Determine the (x, y) coordinate at the center of the cell enclosing the given text.  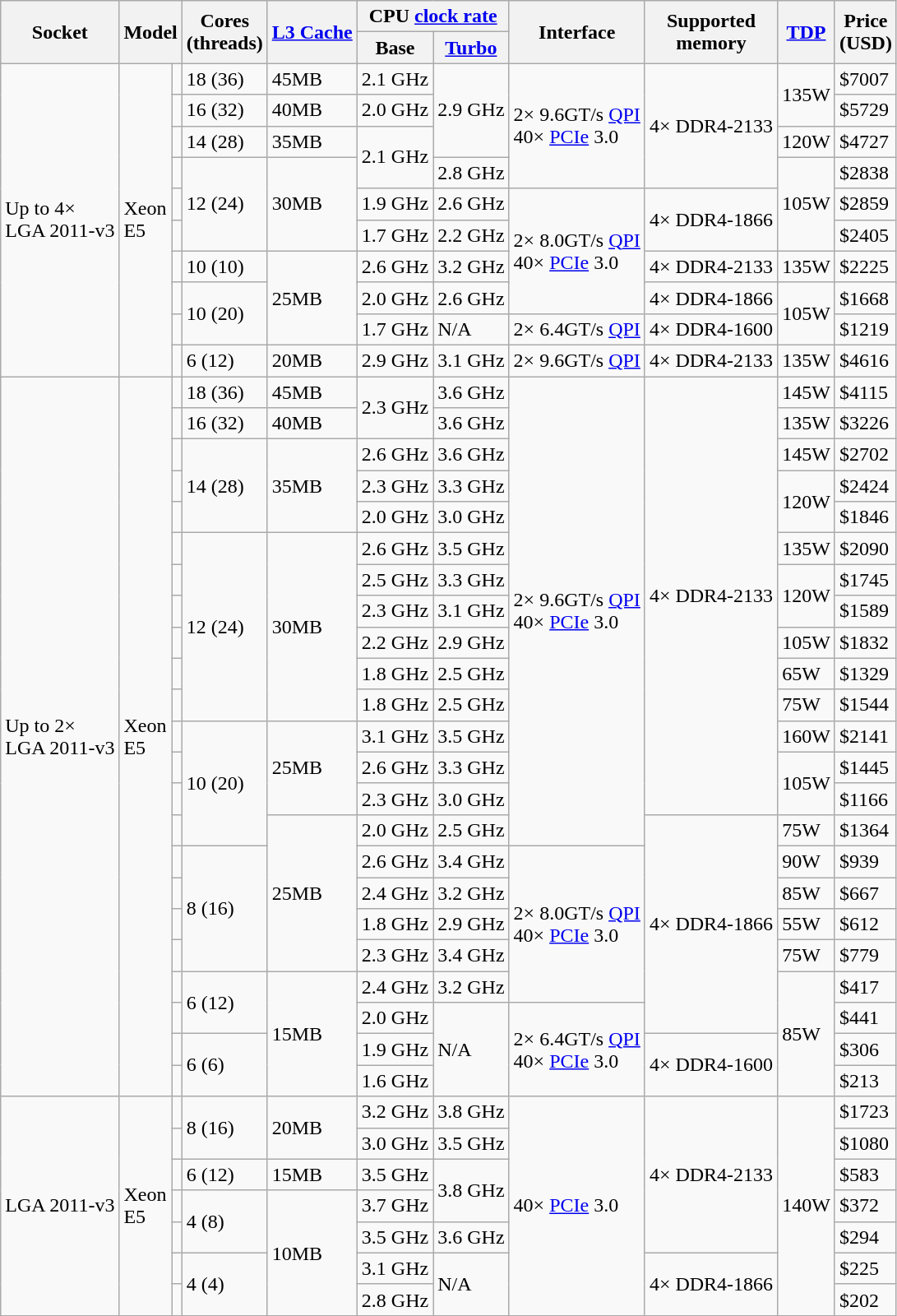
Socket (60, 32)
$372 (865, 1206)
$441 (865, 1018)
2× 6.4GT/s QPI40× PCIe 3.0 (577, 1050)
2× 9.6GT/s QPI (577, 360)
Base (395, 48)
$5729 (865, 110)
65W (807, 674)
$939 (865, 861)
Price(USD) (865, 32)
$213 (865, 1081)
$1668 (865, 298)
$7007 (865, 79)
Model (150, 32)
$1589 (865, 611)
$2424 (865, 486)
$2405 (865, 235)
$667 (865, 892)
6 (6) (224, 1065)
$583 (865, 1175)
$1723 (865, 1112)
$4727 (865, 141)
$1329 (865, 674)
140W (807, 1206)
$306 (865, 1050)
4 (4) (224, 1284)
$225 (865, 1268)
Cores(threads) (224, 32)
$1846 (865, 517)
Supportedmemory (710, 32)
10 (10) (224, 266)
$4616 (865, 360)
LGA 2011-v3 (60, 1206)
$1364 (865, 830)
$612 (865, 924)
CPU clock rate (432, 16)
$1544 (865, 705)
$417 (865, 987)
Interface (577, 32)
Turbo (471, 48)
TDP (807, 32)
$1445 (865, 767)
$1745 (865, 580)
40× PCIe 3.0 (577, 1206)
$4115 (865, 392)
3.7 GHz (395, 1206)
$779 (865, 956)
1.6 GHz (395, 1081)
Up to 4×LGA 2011-v3 (60, 220)
$2838 (865, 173)
Up to 2×LGA 2011-v3 (60, 737)
$2141 (865, 736)
$2702 (865, 455)
160W (807, 736)
$1166 (865, 799)
$2859 (865, 204)
$1080 (865, 1143)
$2090 (865, 549)
L3 Cache (312, 32)
4 (8) (224, 1221)
$2225 (865, 266)
55W (807, 924)
2× 6.4GT/s QPI (577, 329)
$202 (865, 1300)
$3226 (865, 424)
10MB (312, 1253)
$294 (865, 1237)
90W (807, 861)
$1832 (865, 642)
$1219 (865, 329)
